For the text-containing cell, return its midpoint in [x, y] coordinate format. 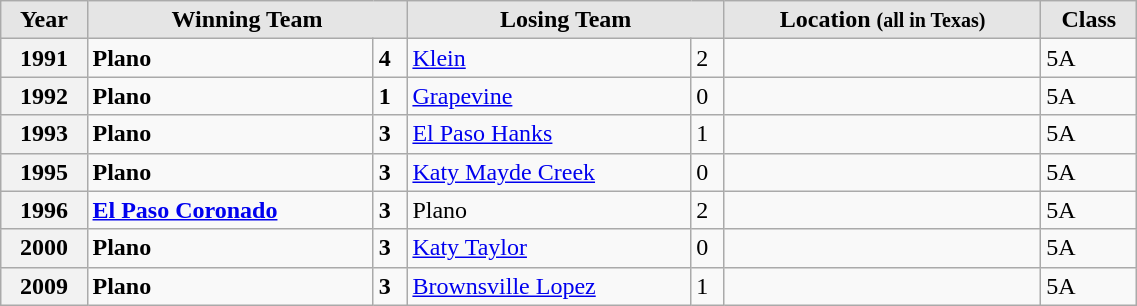
Losing Team [566, 20]
2000 [44, 248]
1991 [44, 58]
Klein [549, 58]
1996 [44, 210]
El Paso Coronado [230, 210]
El Paso Hanks [549, 134]
Katy Taylor [549, 248]
1995 [44, 172]
Winning Team [247, 20]
2009 [44, 286]
1992 [44, 96]
1993 [44, 134]
Grapevine [549, 96]
Katy Mayde Creek [549, 172]
Brownsville Lopez [549, 286]
Class [1089, 20]
Year [44, 20]
4 [390, 58]
Location (all in Texas) [882, 20]
